Capture the cell that displays the provided text and extract its (x, y) central coordinate. 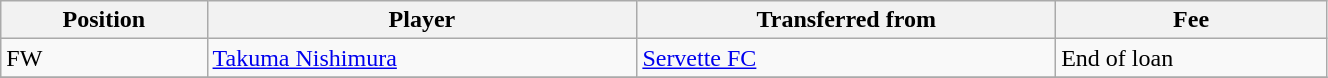
Transferred from (846, 20)
Position (104, 20)
FW (104, 58)
Takuma Nishimura (422, 58)
End of loan (1192, 58)
Servette FC (846, 58)
Player (422, 20)
Fee (1192, 20)
